Detect which cell encompasses the target text, then output its (X, Y) center coordinate. 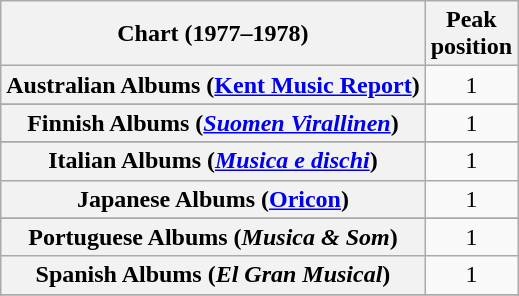
Japanese Albums (Oricon) (213, 199)
Finnish Albums (Suomen Virallinen) (213, 123)
Italian Albums (Musica e dischi) (213, 161)
Australian Albums (Kent Music Report) (213, 85)
Peakposition (471, 34)
Portuguese Albums (Musica & Som) (213, 237)
Spanish Albums (El Gran Musical) (213, 275)
Chart (1977–1978) (213, 34)
